From the cell containing the given text, extract its center point as (x, y) coordinate. 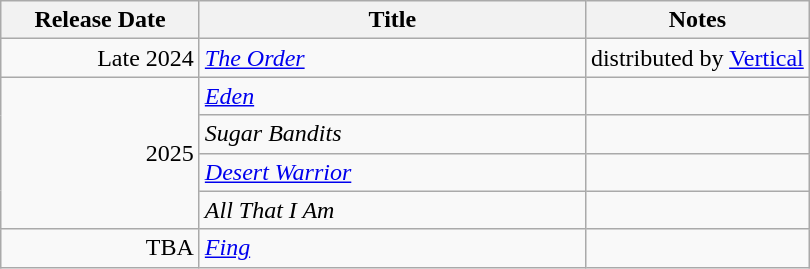
All That I Am (392, 210)
2025 (100, 153)
distributed by Vertical (697, 58)
Notes (697, 20)
Title (392, 20)
Late 2024 (100, 58)
TBA (100, 248)
Eden (392, 96)
The Order (392, 58)
Sugar Bandits (392, 134)
Fing (392, 248)
Desert Warrior (392, 172)
Release Date (100, 20)
